Detect which cell encompasses the target text, then output its (x, y) center coordinate. 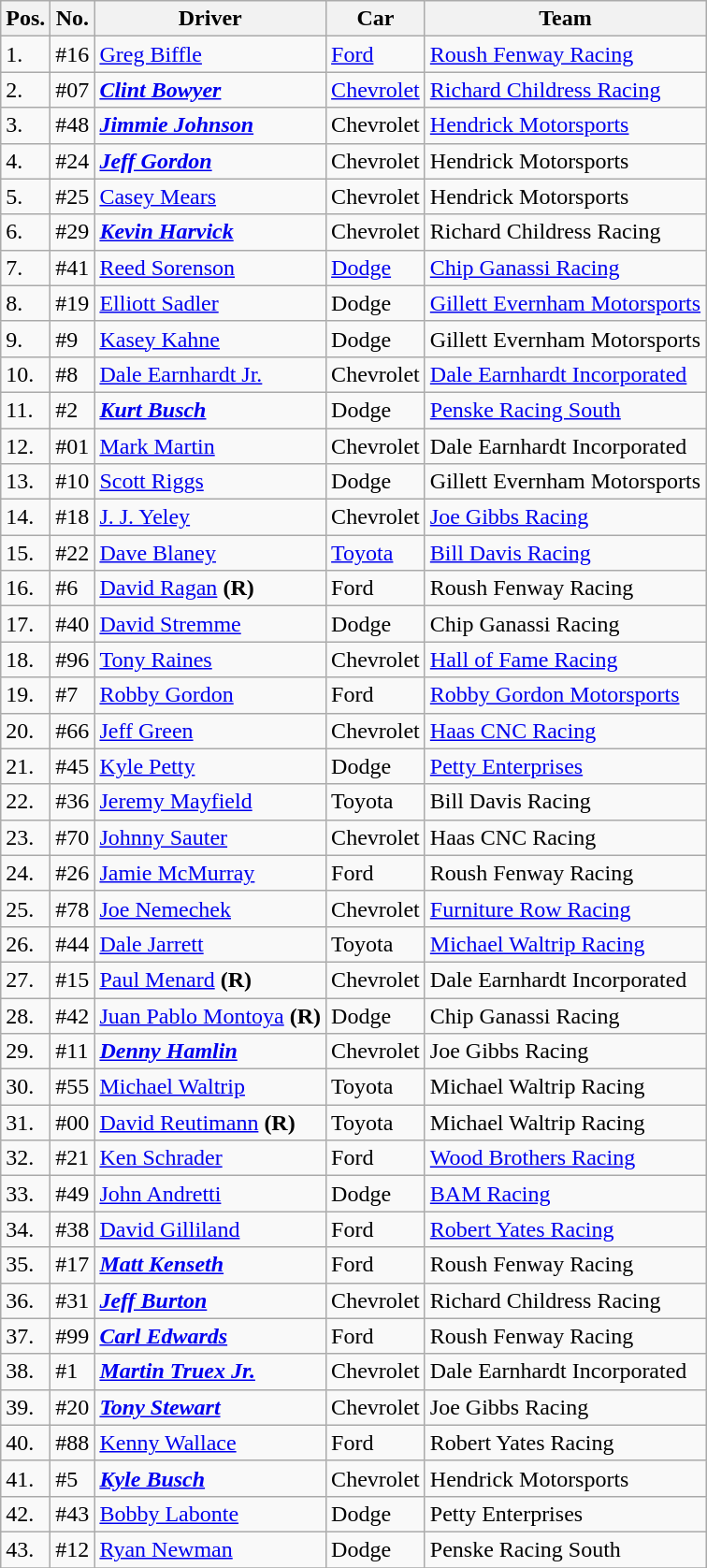
14. (26, 517)
#55 (73, 1087)
3. (26, 125)
Robby Gordon (210, 695)
Team (565, 19)
Dave Blaney (210, 553)
25. (26, 908)
8. (26, 303)
Jamie McMurray (210, 873)
19. (26, 695)
33. (26, 1194)
#16 (73, 54)
Kurt Busch (210, 410)
#41 (73, 268)
#20 (73, 1407)
#40 (73, 624)
Matt Kenseth (210, 1265)
Kevin Harvick (210, 232)
#70 (73, 837)
#78 (73, 908)
#8 (73, 374)
36. (26, 1300)
Joe Nemechek (210, 908)
BAM Racing (565, 1194)
37. (26, 1336)
#11 (73, 1052)
#44 (73, 944)
#22 (73, 553)
5. (26, 196)
Jeremy Mayfield (210, 802)
Clint Bowyer (210, 90)
No. (73, 19)
20. (26, 731)
Denny Hamlin (210, 1052)
31. (26, 1123)
#38 (73, 1229)
Robby Gordon Motorsports (565, 695)
Kasey Kahne (210, 339)
Martin Truex Jr. (210, 1372)
David Ragan (R) (210, 588)
2. (26, 90)
#12 (73, 1549)
12. (26, 446)
42. (26, 1514)
Carl Edwards (210, 1336)
#88 (73, 1443)
#9 (73, 339)
Kenny Wallace (210, 1443)
Tony Raines (210, 660)
Juan Pablo Montoya (R) (210, 1015)
1. (26, 54)
22. (26, 802)
Bobby Labonte (210, 1514)
10. (26, 374)
Wood Brothers Racing (565, 1158)
#10 (73, 482)
David Reutimann (R) (210, 1123)
#19 (73, 303)
David Gilliland (210, 1229)
Casey Mears (210, 196)
Jeff Gordon (210, 161)
Scott Riggs (210, 482)
J. J. Yeley (210, 517)
4. (26, 161)
Mark Martin (210, 446)
26. (26, 944)
27. (26, 980)
Hall of Fame Racing (565, 660)
Elliott Sadler (210, 303)
#6 (73, 588)
Paul Menard (R) (210, 980)
#21 (73, 1158)
Dale Earnhardt Jr. (210, 374)
30. (26, 1087)
#7 (73, 695)
28. (26, 1015)
#00 (73, 1123)
#07 (73, 90)
#17 (73, 1265)
#96 (73, 660)
#15 (73, 980)
Dale Jarrett (210, 944)
Car (376, 19)
Kyle Busch (210, 1478)
#36 (73, 802)
David Stremme (210, 624)
17. (26, 624)
#18 (73, 517)
Kyle Petty (210, 766)
35. (26, 1265)
#43 (73, 1514)
#42 (73, 1015)
#01 (73, 446)
38. (26, 1372)
16. (26, 588)
Ryan Newman (210, 1549)
Jeff Burton (210, 1300)
#49 (73, 1194)
Pos. (26, 19)
#24 (73, 161)
Tony Stewart (210, 1407)
21. (26, 766)
Jeff Green (210, 731)
Greg Biffle (210, 54)
11. (26, 410)
15. (26, 553)
#99 (73, 1336)
43. (26, 1549)
40. (26, 1443)
Furniture Row Racing (565, 908)
18. (26, 660)
32. (26, 1158)
Michael Waltrip (210, 1087)
#26 (73, 873)
#1 (73, 1372)
#31 (73, 1300)
39. (26, 1407)
#45 (73, 766)
13. (26, 482)
Johnny Sauter (210, 837)
Driver (210, 19)
#29 (73, 232)
#2 (73, 410)
41. (26, 1478)
9. (26, 339)
#48 (73, 125)
#66 (73, 731)
7. (26, 268)
Reed Sorenson (210, 268)
6. (26, 232)
Jimmie Johnson (210, 125)
23. (26, 837)
34. (26, 1229)
#25 (73, 196)
29. (26, 1052)
#5 (73, 1478)
24. (26, 873)
Ken Schrader (210, 1158)
John Andretti (210, 1194)
